Identify which cell holds the provided text, then report its (X, Y) central coordinate. 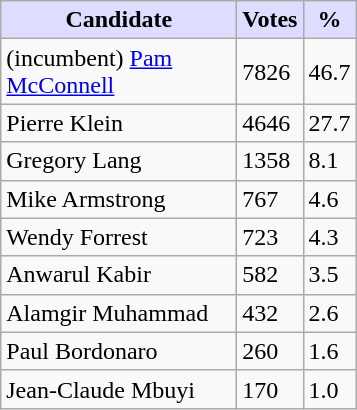
Mike Armstrong (119, 199)
27.7 (330, 123)
Gregory Lang (119, 161)
260 (270, 351)
4646 (270, 123)
% (330, 20)
Votes (270, 20)
8.1 (330, 161)
2.6 (330, 313)
582 (270, 275)
Pierre Klein (119, 123)
1.0 (330, 389)
432 (270, 313)
723 (270, 237)
Candidate (119, 20)
Alamgir Muhammad (119, 313)
4.3 (330, 237)
7826 (270, 72)
3.5 (330, 275)
1358 (270, 161)
Anwarul Kabir (119, 275)
4.6 (330, 199)
Wendy Forrest (119, 237)
46.7 (330, 72)
Paul Bordonaro (119, 351)
170 (270, 389)
1.6 (330, 351)
767 (270, 199)
Jean-Claude Mbuyi (119, 389)
(incumbent) Pam McConnell (119, 72)
